Find where the given text appears and provide that cell's center as (x, y) coordinate. 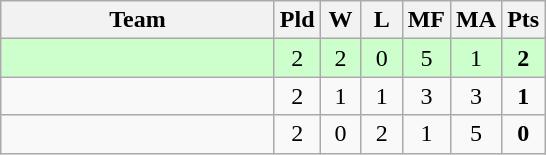
MA (476, 20)
W (340, 20)
L (382, 20)
MF (426, 20)
Team (138, 20)
Pld (297, 20)
Pts (524, 20)
